Detect which cell encompasses the target text, then output its [x, y] center coordinate. 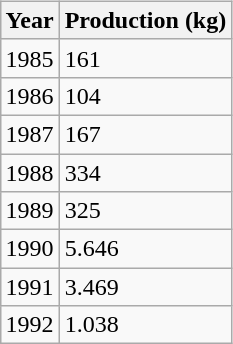
Production (kg) [146, 20]
1989 [30, 211]
1985 [30, 58]
3.469 [146, 287]
Year [30, 20]
1992 [30, 325]
1991 [30, 287]
1990 [30, 249]
325 [146, 211]
104 [146, 96]
167 [146, 134]
1986 [30, 96]
1.038 [146, 325]
5.646 [146, 249]
161 [146, 58]
334 [146, 173]
1987 [30, 134]
1988 [30, 173]
